From the cell containing the given text, extract its center point as (X, Y) coordinate. 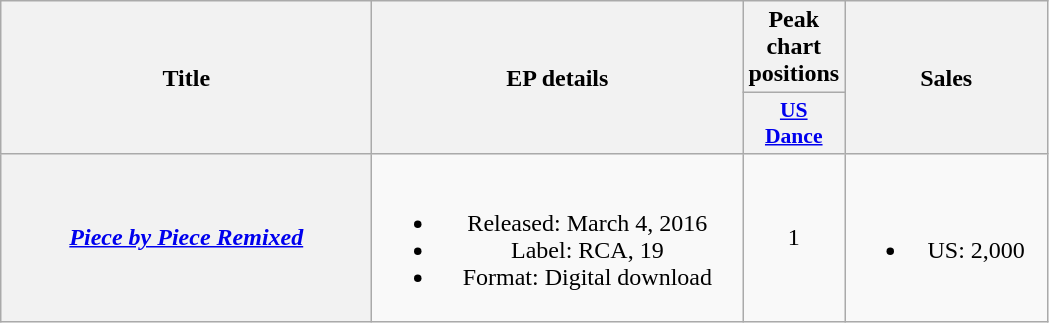
Peak chart positions (794, 47)
US: 2,000 (946, 238)
EP details (558, 78)
Sales (946, 78)
1 (794, 238)
Piece by Piece Remixed (186, 238)
Released: March 4, 2016Label: RCA, 19Format: Digital download (558, 238)
Title (186, 78)
USDance (794, 124)
